From the cell containing the given text, extract its center point as (x, y) coordinate. 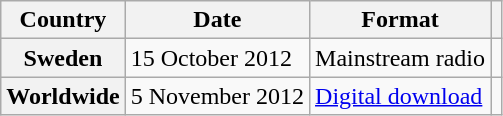
Date (217, 20)
Worldwide (63, 96)
Country (63, 20)
Sweden (63, 58)
15 October 2012 (217, 58)
5 November 2012 (217, 96)
Format (400, 20)
Mainstream radio (400, 58)
Digital download (400, 96)
